Pinpoint the cell where the given text exists, returning its (x, y) midpoint coordinate. 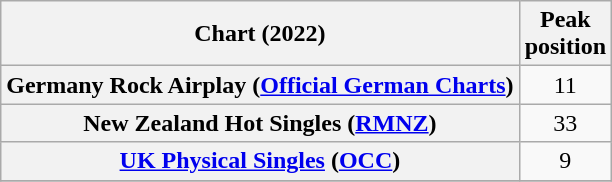
UK Physical Singles (OCC) (260, 161)
9 (565, 161)
Chart (2022) (260, 34)
Germany Rock Airplay (Official German Charts) (260, 85)
11 (565, 85)
33 (565, 123)
New Zealand Hot Singles (RMNZ) (260, 123)
Peakposition (565, 34)
